Identify which cell holds the provided text, then report its (x, y) central coordinate. 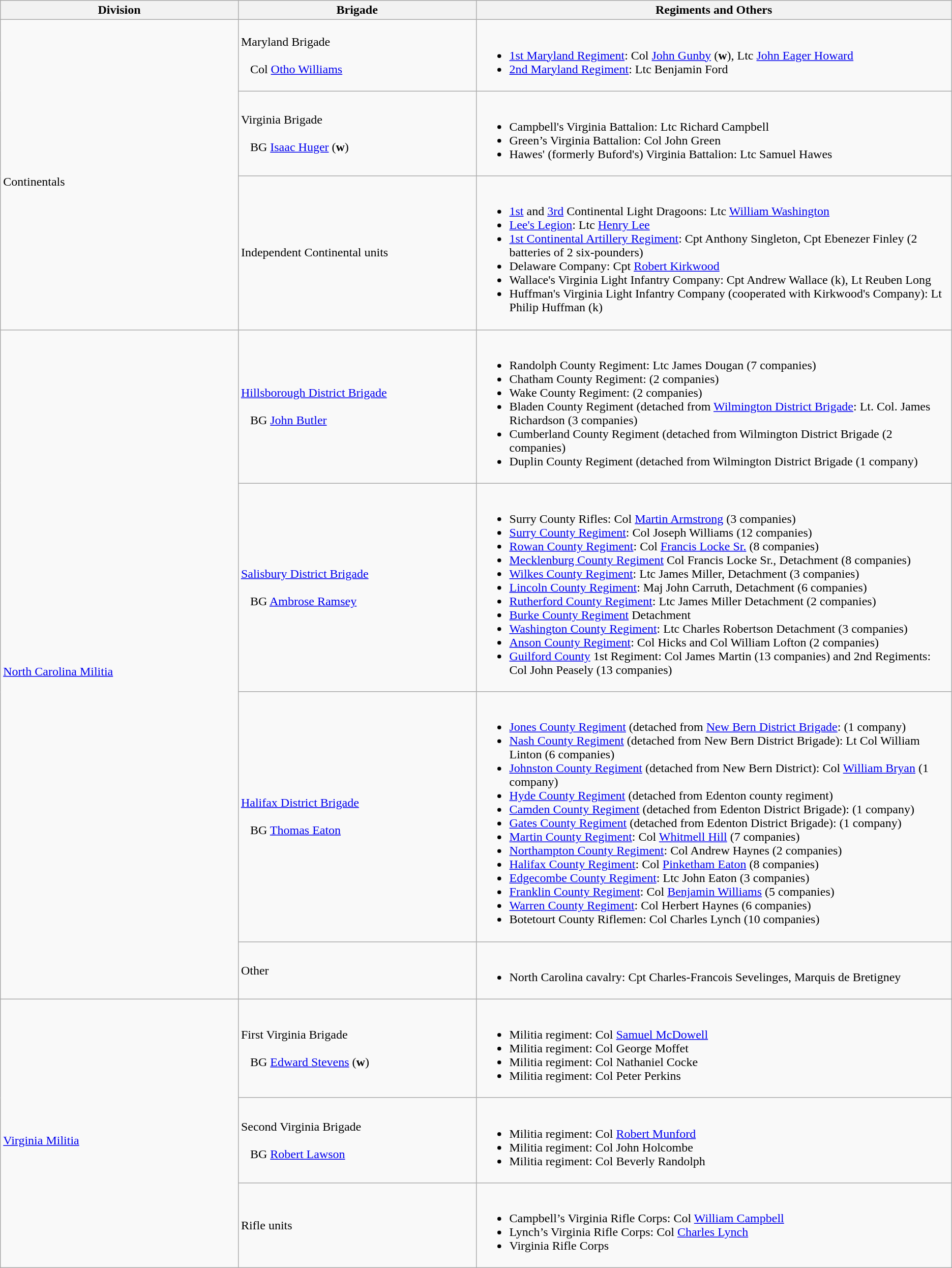
Militia regiment: Col Robert MunfordMilitia regiment: Col John HolcombeMilitia regiment: Col Beverly Randolph (714, 1140)
Other (357, 970)
1st Maryland Regiment: Col John Gunby (w), Ltc John Eager Howard2nd Maryland Regiment: Ltc Benjamin Ford (714, 55)
Virginia Militia (120, 1133)
Rifle units (357, 1225)
Halifax District Brigade BG Thomas Eaton (357, 817)
Hillsborough District Brigade BG John Butler (357, 406)
Division (120, 10)
Regiments and Others (714, 10)
Second Virginia Brigade BG Robert Lawson (357, 1140)
Brigade (357, 10)
Independent Continental units (357, 253)
North Carolina cavalry: Cpt Charles-Francois Sevelinges, Marquis de Bretigney (714, 970)
Salisbury District Brigade BG Ambrose Ramsey (357, 587)
Campbell’s Virginia Rifle Corps: Col William CampbellLynch’s Virginia Rifle Corps: Col Charles LynchVirginia Rifle Corps (714, 1225)
Virginia Brigade BG Isaac Huger (w) (357, 133)
Maryland Brigade Col Otho Williams (357, 55)
Continentals (120, 175)
North Carolina Militia (120, 664)
Militia regiment: Col Samuel McDowellMilitia regiment: Col George MoffetMilitia regiment: Col Nathaniel CockeMilitia regiment: Col Peter Perkins (714, 1048)
First Virginia Brigade BG Edward Stevens (w) (357, 1048)
